Pinpoint the cell where the given text exists, returning its [X, Y] midpoint coordinate. 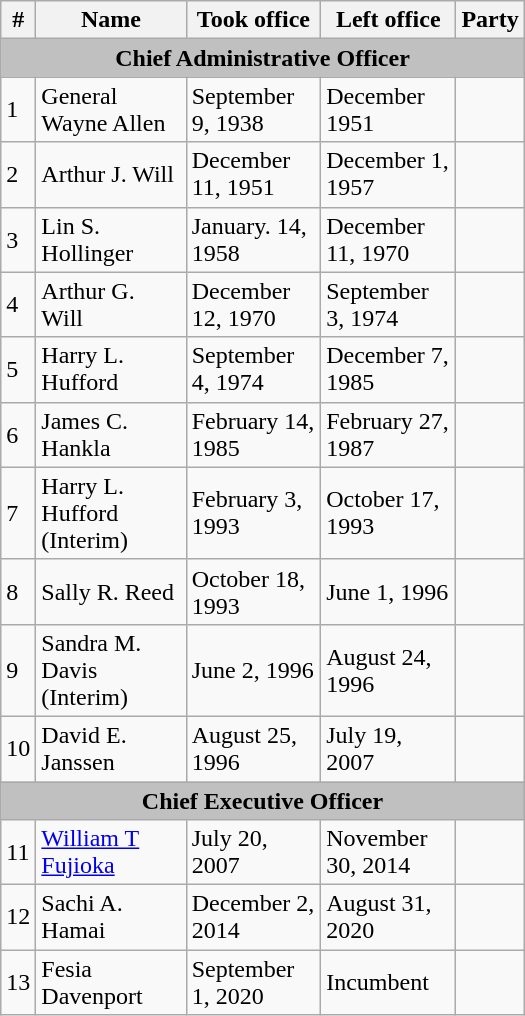
Arthur J. Will [111, 174]
September 1, 2020 [254, 982]
12 [18, 918]
1 [18, 110]
July 20, 2007 [254, 852]
December 11, 1970 [388, 240]
August 24, 1996 [388, 670]
October 17, 1993 [388, 513]
Lin S. Hollinger [111, 240]
Incumbent [388, 982]
3 [18, 240]
Sachi A. Hamai [111, 918]
February 27, 1987 [388, 434]
Harry L. Hufford [111, 370]
2 [18, 174]
Took office [254, 20]
December 12, 1970 [254, 304]
Fesia Davenport [111, 982]
December 2, 2014 [254, 918]
10 [18, 748]
11 [18, 852]
September 3, 1974 [388, 304]
December 11, 1951 [254, 174]
Party [490, 20]
Sally R. Reed [111, 592]
General Wayne Allen [111, 110]
7 [18, 513]
4 [18, 304]
October 18, 1993 [254, 592]
December 7, 1985 [388, 370]
August 31, 2020 [388, 918]
Sandra M. Davis (Interim) [111, 670]
James C. Hankla [111, 434]
Chief Administrative Officer [263, 58]
William T Fujioka [111, 852]
David E. Janssen [111, 748]
September 4, 1974 [254, 370]
January. 14, 1958 [254, 240]
Chief Executive Officer [263, 801]
13 [18, 982]
Left office [388, 20]
Arthur G. Will [111, 304]
February 14, 1985 [254, 434]
June 1, 1996 [388, 592]
December 1, 1957 [388, 174]
Name [111, 20]
July 19, 2007 [388, 748]
9 [18, 670]
September 9, 1938 [254, 110]
6 [18, 434]
# [18, 20]
Harry L. Hufford (Interim) [111, 513]
8 [18, 592]
August 25, 1996 [254, 748]
5 [18, 370]
December 1951 [388, 110]
February 3, 1993 [254, 513]
June 2, 1996 [254, 670]
November 30, 2014 [388, 852]
